Detect which cell encompasses the target text, then output its (X, Y) center coordinate. 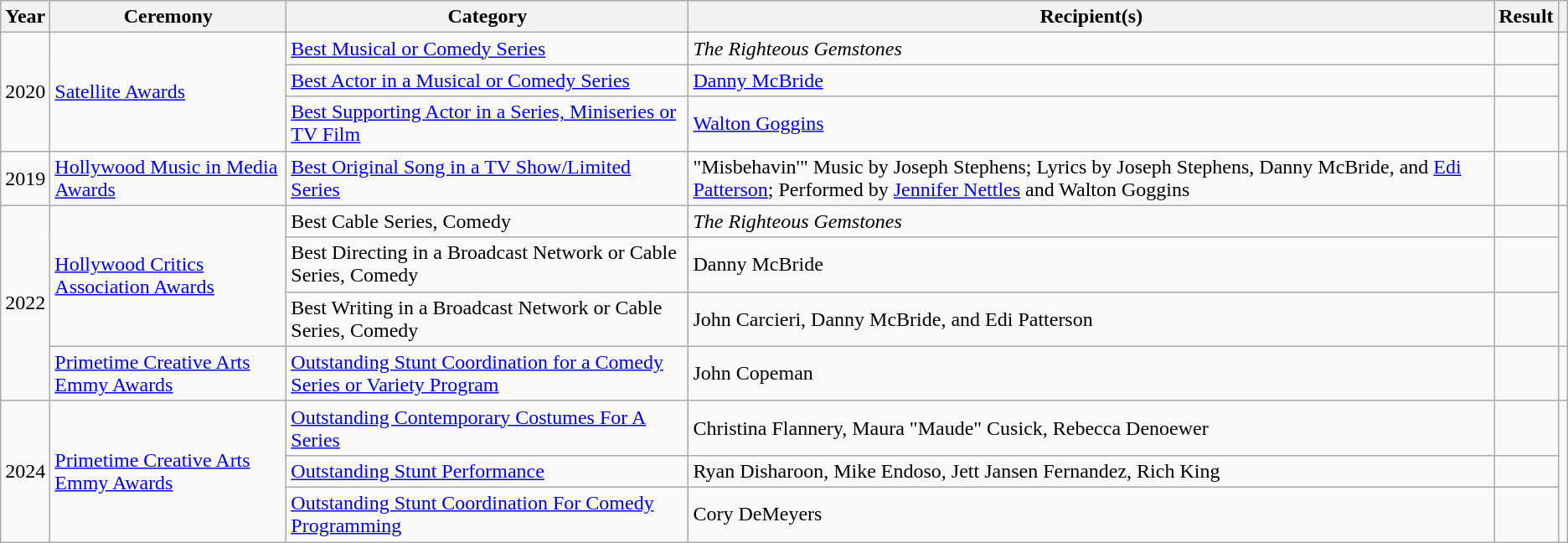
Hollywood Critics Association Awards (168, 276)
Best Writing in a Broadcast Network or Cable Series, Comedy (487, 318)
Best Musical or Comedy Series (487, 49)
Best Cable Series, Comedy (487, 221)
Christina Flannery, Maura "Maude" Cusick, Rebecca Denoewer (1091, 427)
Walton Goggins (1091, 124)
Year (25, 17)
Category (487, 17)
Best Original Song in a TV Show/Limited Series (487, 178)
Cory DeMeyers (1091, 515)
Ceremony (168, 17)
John Copeman (1091, 374)
Outstanding Stunt Performance (487, 471)
Result (1526, 17)
Outstanding Stunt Coordination for a Comedy Series or Variety Program (487, 374)
"Misbehavin'" Music by Joseph Stephens; Lyrics by Joseph Stephens, Danny McBride, and Edi Patterson; Performed by Jennifer Nettles and Walton Goggins (1091, 178)
2022 (25, 303)
Best Directing in a Broadcast Network or Cable Series, Comedy (487, 265)
Best Supporting Actor in a Series, Miniseries or TV Film (487, 124)
John Carcieri, Danny McBride, and Edi Patterson (1091, 318)
2024 (25, 471)
Hollywood Music in Media Awards (168, 178)
Best Actor in a Musical or Comedy Series (487, 80)
Outstanding Contemporary Costumes For A Series (487, 427)
2020 (25, 92)
Ryan Disharoon, Mike Endoso, Jett Jansen Fernandez, Rich King (1091, 471)
Satellite Awards (168, 92)
Recipient(s) (1091, 17)
Outstanding Stunt Coordination For Comedy Programming (487, 515)
2019 (25, 178)
